Locate the cell with the specified text and output its [X, Y] center coordinate. 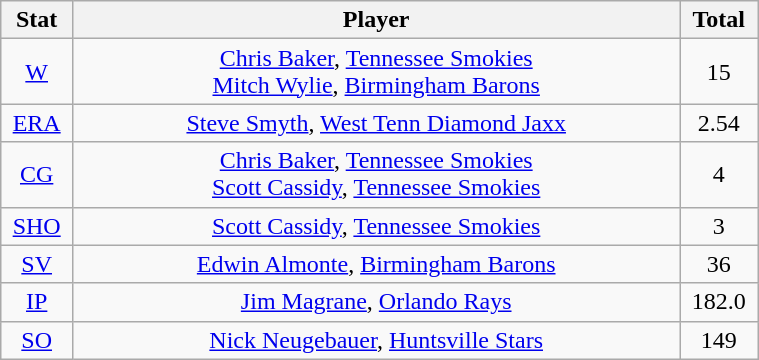
182.0 [719, 302]
15 [719, 72]
Total [719, 20]
2.54 [719, 123]
Player [376, 20]
SO [37, 340]
Jim Magrane, Orlando Rays [376, 302]
SHO [37, 226]
Steve Smyth, West Tenn Diamond Jaxx [376, 123]
ERA [37, 123]
4 [719, 174]
SV [37, 264]
CG [37, 174]
Nick Neugebauer, Huntsville Stars [376, 340]
Scott Cassidy, Tennessee Smokies [376, 226]
Stat [37, 20]
Chris Baker, Tennessee Smokies Scott Cassidy, Tennessee Smokies [376, 174]
W [37, 72]
IP [37, 302]
Edwin Almonte, Birmingham Barons [376, 264]
36 [719, 264]
3 [719, 226]
Chris Baker, Tennessee Smokies Mitch Wylie, Birmingham Barons [376, 72]
149 [719, 340]
